Return (x, y) of the center of cell containing provided text 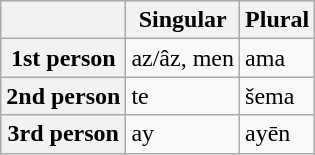
az/âz, men (183, 58)
ay (183, 134)
ayēn (278, 134)
Plural (278, 20)
3rd person (64, 134)
šema (278, 96)
1st person (64, 58)
te (183, 96)
Singular (183, 20)
ama (278, 58)
2nd person (64, 96)
